Identify which cell holds the provided text, then report its (X, Y) central coordinate. 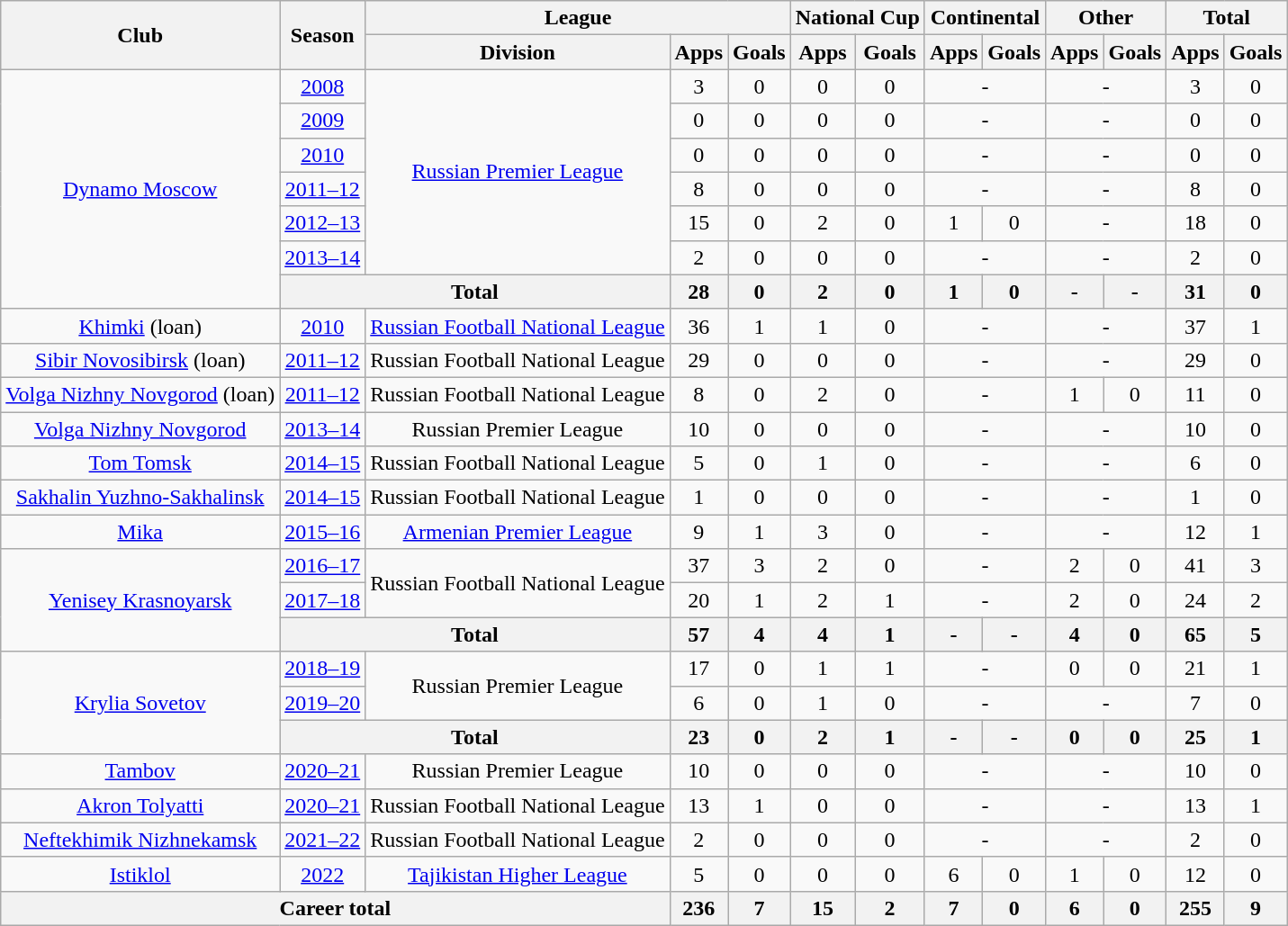
2022 (322, 874)
Division (518, 52)
57 (698, 634)
2019–20 (322, 703)
Other (1106, 18)
Volga Nizhny Novgorod (140, 429)
Sibir Novosibirsk (loan) (140, 360)
Club (140, 35)
2016–17 (322, 566)
Season (322, 35)
41 (1195, 566)
2021–22 (322, 840)
Tajikistan Higher League (518, 874)
17 (698, 669)
65 (1195, 634)
255 (1195, 908)
League (578, 18)
Istiklol (140, 874)
Akron Tolyatti (140, 805)
2018–19 (322, 669)
24 (1195, 600)
2008 (322, 86)
2012–13 (322, 223)
Sakhalin Yuzhno-Sakhalinsk (140, 498)
2015–16 (322, 532)
Krylia Sovetov (140, 703)
Neftekhimik Nizhnekamsk (140, 840)
11 (1195, 394)
21 (1195, 669)
31 (1195, 292)
Khimki (loan) (140, 326)
18 (1195, 223)
28 (698, 292)
2017–18 (322, 600)
Yenisey Krasnoyarsk (140, 600)
Tom Tomsk (140, 463)
Career total (335, 908)
236 (698, 908)
Armenian Premier League (518, 532)
Dynamo Moscow (140, 189)
20 (698, 600)
23 (698, 737)
2009 (322, 121)
25 (1195, 737)
Mika (140, 532)
National Cup (857, 18)
Volga Nizhny Novgorod (loan) (140, 394)
Tambov (140, 771)
36 (698, 326)
Continental (985, 18)
